From the cell containing the given text, extract its center point as (x, y) coordinate. 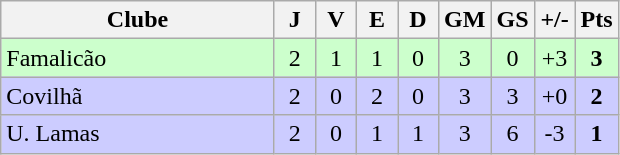
GS (512, 20)
-3 (554, 134)
6 (512, 134)
V (336, 20)
Pts (596, 20)
U. Lamas (138, 134)
Famalicão (138, 58)
+/- (554, 20)
J (294, 20)
E (376, 20)
Clube (138, 20)
Covilhã (138, 96)
D (418, 20)
+0 (554, 96)
+3 (554, 58)
GM (465, 20)
